Return the [x, y] coordinate for the center point of the cell that contains the specified text.  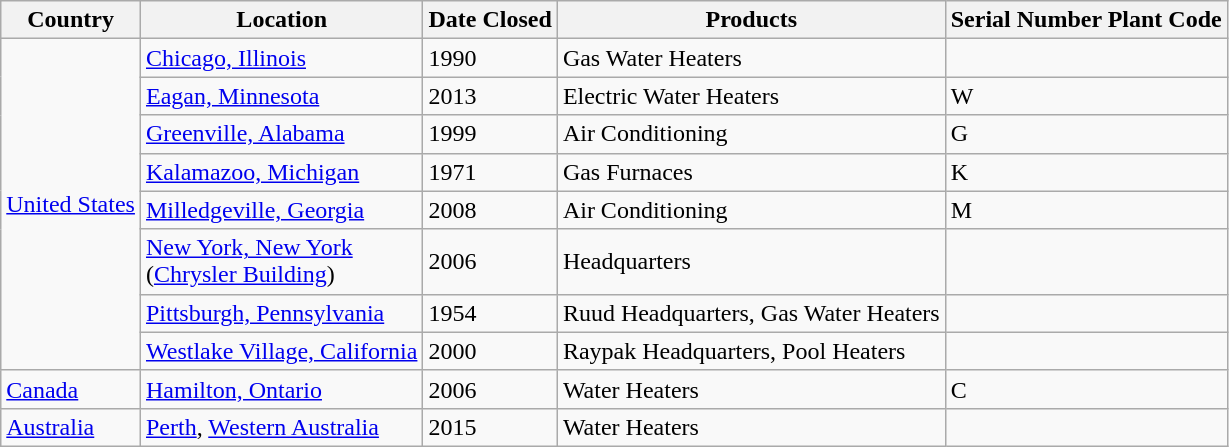
1999 [490, 134]
W [1086, 96]
Hamilton, Ontario [281, 389]
2000 [490, 351]
Greenville, Alabama [281, 134]
Electric Water Heaters [751, 96]
Chicago, Illinois [281, 58]
Westlake Village, California [281, 351]
Serial Number Plant Code [1086, 20]
Gas Water Heaters [751, 58]
Eagan, Minnesota [281, 96]
2008 [490, 210]
New York, New York(Chrysler Building) [281, 262]
United States [71, 205]
1954 [490, 313]
Products [751, 20]
Canada [71, 389]
K [1086, 172]
Ruud Headquarters, Gas Water Heaters [751, 313]
Pittsburgh, Pennsylvania [281, 313]
Raypak Headquarters, Pool Heaters [751, 351]
G [1086, 134]
Australia [71, 427]
Milledgeville, Georgia [281, 210]
C [1086, 389]
Location [281, 20]
1971 [490, 172]
M [1086, 210]
2015 [490, 427]
Country [71, 20]
Headquarters [751, 262]
2013 [490, 96]
Gas Furnaces [751, 172]
Date Closed [490, 20]
1990 [490, 58]
Kalamazoo, Michigan [281, 172]
Perth, Western Australia [281, 427]
